Locate the cell with the specified text and output its (X, Y) center coordinate. 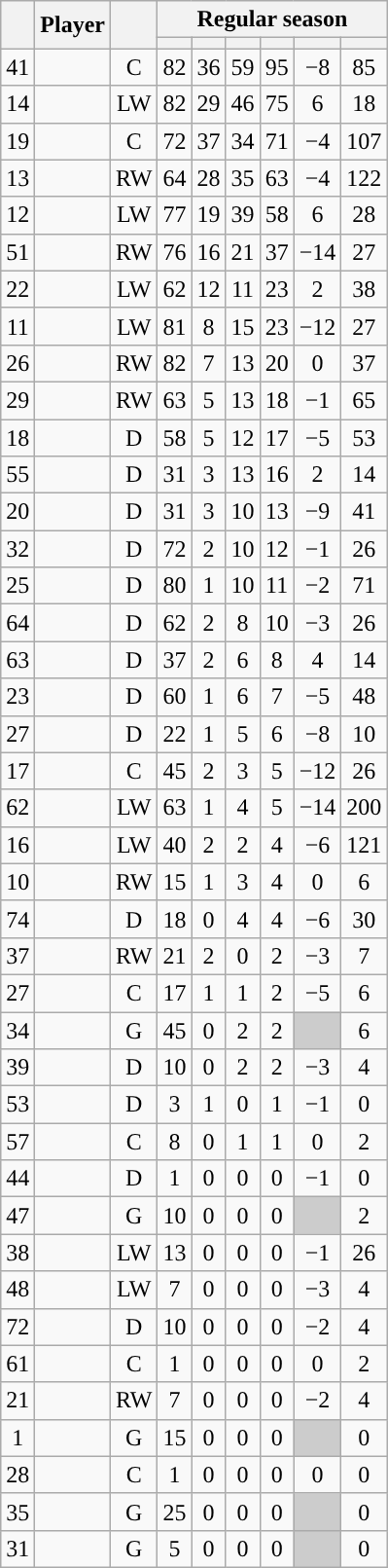
80 (175, 586)
60 (175, 697)
59 (243, 67)
95 (276, 67)
55 (18, 475)
74 (18, 919)
47 (18, 1216)
81 (175, 326)
57 (18, 1142)
200 (364, 808)
65 (364, 400)
46 (243, 104)
32 (18, 549)
107 (364, 141)
Regular season (272, 19)
Player (73, 25)
77 (175, 215)
51 (18, 252)
76 (175, 252)
75 (276, 104)
85 (364, 67)
36 (208, 67)
61 (18, 1364)
30 (364, 919)
−9 (317, 512)
44 (18, 1179)
121 (364, 845)
40 (175, 845)
122 (364, 178)
